For the text-containing cell, return its midpoint in (X, Y) coordinate format. 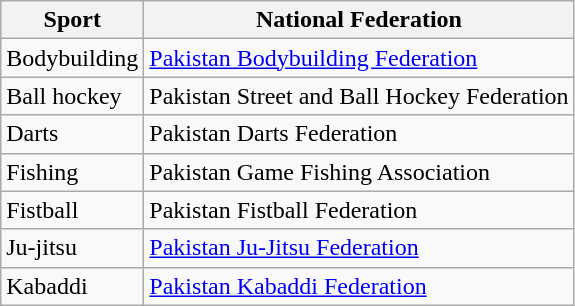
Pakistan Street and Ball Hockey Federation (359, 96)
Sport (72, 20)
Pakistan Kabaddi Federation (359, 286)
Pakistan Fistball Federation (359, 210)
Ju-jitsu (72, 248)
Pakistan Darts Federation (359, 134)
Fishing (72, 172)
Kabaddi (72, 286)
Pakistan Game Fishing Association (359, 172)
Bodybuilding (72, 58)
Pakistan Ju-Jitsu Federation (359, 248)
Pakistan Bodybuilding Federation (359, 58)
Ball hockey (72, 96)
Fistball (72, 210)
National Federation (359, 20)
Darts (72, 134)
